Search for the cell housing the specified text and yield its (x, y) center coordinate. 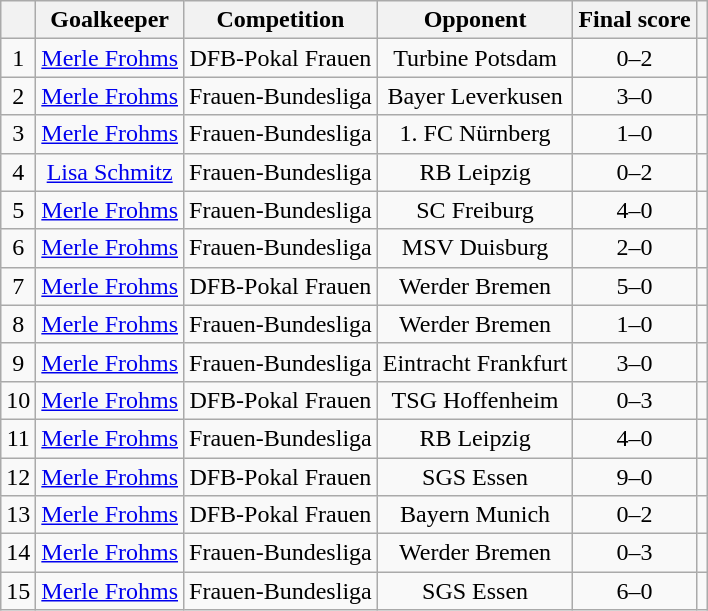
Lisa Schmitz (110, 172)
Bayer Leverkusen (475, 96)
5–0 (634, 286)
Goalkeeper (110, 20)
8 (18, 324)
14 (18, 553)
10 (18, 400)
SC Freiburg (475, 210)
2 (18, 96)
4 (18, 172)
MSV Duisburg (475, 248)
1 (18, 58)
15 (18, 591)
6 (18, 248)
7 (18, 286)
2–0 (634, 248)
Competition (281, 20)
9–0 (634, 477)
Final score (634, 20)
3 (18, 134)
Bayern Munich (475, 515)
12 (18, 477)
Opponent (475, 20)
13 (18, 515)
1. FC Nürnberg (475, 134)
Eintracht Frankfurt (475, 362)
Turbine Potsdam (475, 58)
11 (18, 438)
TSG Hoffenheim (475, 400)
9 (18, 362)
6–0 (634, 591)
5 (18, 210)
